Locate the cell with the specified text and output its (x, y) center coordinate. 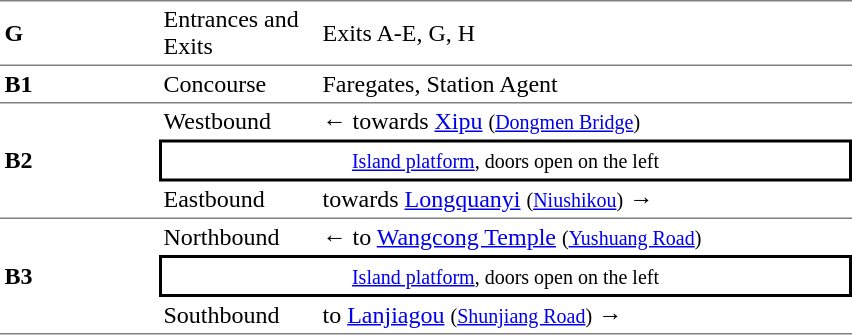
B2 (80, 162)
B3 (80, 277)
← to Wangcong Temple (Yushuang Road) (585, 237)
G (80, 33)
B1 (80, 85)
to Lanjiagou (Shunjiang Road) → (585, 316)
Eastbound (238, 201)
Faregates, Station Agent (585, 85)
← towards Xipu (Dongmen Bridge) (585, 122)
towards Longquanyi (Niushikou) → (585, 201)
Southbound (238, 316)
Entrances and Exits (238, 33)
Exits A-E, G, H (585, 33)
Northbound (238, 237)
Concourse (238, 85)
Westbound (238, 122)
